Search for the cell housing the specified text and yield its (X, Y) center coordinate. 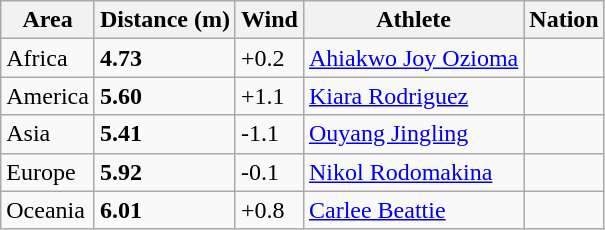
Carlee Beattie (413, 210)
5.60 (164, 96)
Nikol Rodomakina (413, 172)
+0.2 (269, 58)
Ouyang Jingling (413, 134)
Ahiakwo Joy Ozioma (413, 58)
6.01 (164, 210)
Athlete (413, 20)
-0.1 (269, 172)
Oceania (48, 210)
Kiara Rodriguez (413, 96)
Distance (m) (164, 20)
+0.8 (269, 210)
Europe (48, 172)
+1.1 (269, 96)
Area (48, 20)
4.73 (164, 58)
Nation (564, 20)
Wind (269, 20)
-1.1 (269, 134)
5.92 (164, 172)
America (48, 96)
5.41 (164, 134)
Asia (48, 134)
Africa (48, 58)
